Scan for the cell matching the given text and deliver its (X, Y) coordinate at center. 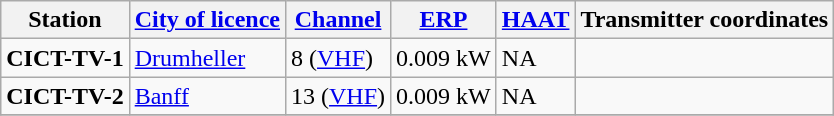
ERP (444, 20)
13 (VHF) (338, 96)
Drumheller (207, 58)
8 (VHF) (338, 58)
Transmitter coordinates (704, 20)
City of licence (207, 20)
Banff (207, 96)
CICT-TV-2 (65, 96)
Channel (338, 20)
Station (65, 20)
HAAT (536, 20)
CICT-TV-1 (65, 58)
